Identify which cell holds the provided text, then report its [x, y] central coordinate. 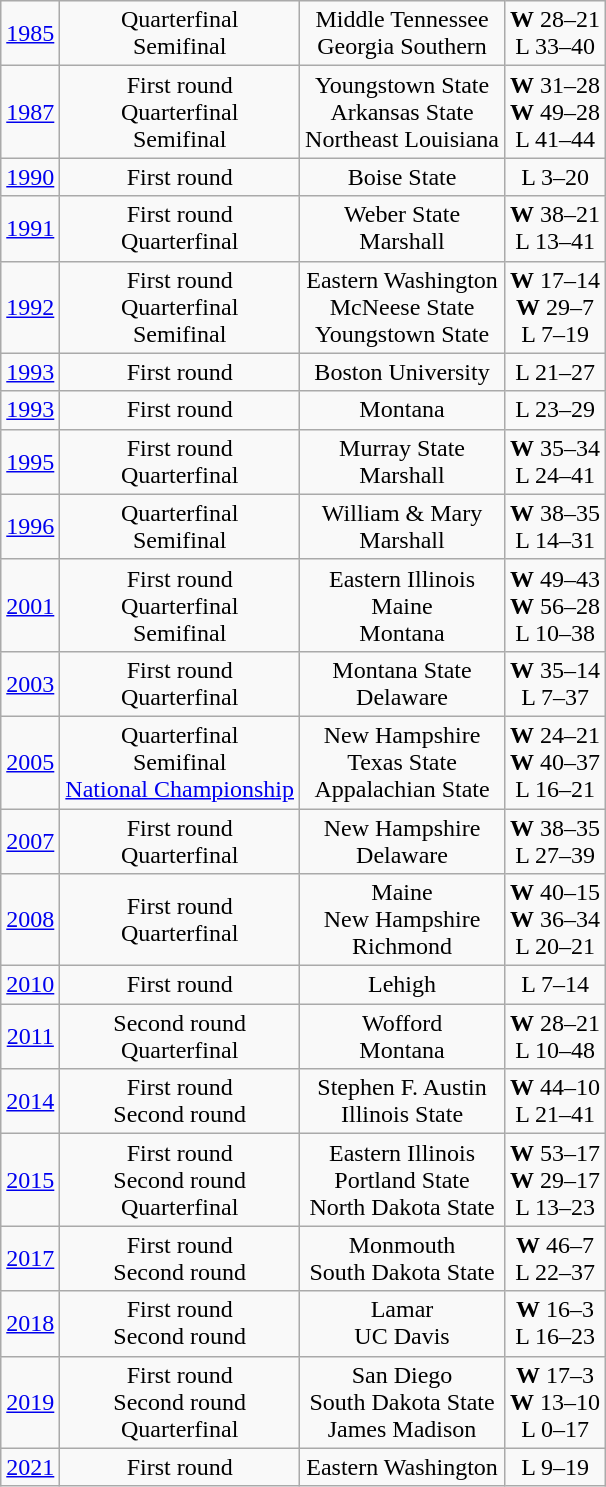
L 9–19 [556, 1467]
2001 [30, 605]
Eastern IllinoisMaineMontana [402, 605]
W 17–14W 29–7L 7–19 [556, 307]
2015 [30, 1180]
1990 [30, 177]
1992 [30, 307]
1987 [30, 112]
Lehigh [402, 985]
2011 [30, 1036]
W 35–34L 24–41 [556, 462]
2017 [30, 1258]
W 28–21L 33–40 [556, 34]
Murray StateMarshall [402, 462]
W 35–14L 7–37 [556, 684]
Second roundQuarterfinal [180, 1036]
W 16–3L 16–23 [556, 1324]
2014 [30, 1102]
2019 [30, 1402]
2018 [30, 1324]
Montana [402, 410]
W 53–17W 29–17L 13–23 [556, 1180]
1996 [30, 526]
L 21–27 [556, 372]
W 28–21L 10–48 [556, 1036]
W 49–43W 56–28L 10–38 [556, 605]
2007 [30, 840]
2021 [30, 1467]
2010 [30, 985]
Eastern IllinoisPortland StateNorth Dakota State [402, 1180]
New HampshireDelaware [402, 840]
1991 [30, 228]
W 44–10L 21–41 [556, 1102]
2005 [30, 762]
Eastern Washington [402, 1467]
2008 [30, 920]
W 24–21W 40–37L 16–21 [556, 762]
QuarterfinalSemifinalNational Championship [180, 762]
Middle TennesseeGeorgia Southern [402, 34]
L 7–14 [556, 985]
Boise State [402, 177]
W 38–21L 13–41 [556, 228]
Weber StateMarshall [402, 228]
William & MaryMarshall [402, 526]
W 17–3W 13–10L 0–17 [556, 1402]
W 46–7L 22–37 [556, 1258]
Eastern Washington McNeese StateYoungstown State [402, 307]
LamarUC Davis [402, 1324]
W 38–35L 14–31 [556, 526]
San DiegoSouth Dakota StateJames Madison [402, 1402]
L 23–29 [556, 410]
L 3–20 [556, 177]
Montana StateDelaware [402, 684]
W 38–35L 27–39 [556, 840]
W 31–28W 49–28L 41–44 [556, 112]
2003 [30, 684]
MaineNew HampshireRichmond [402, 920]
Youngstown State Arkansas StateNortheast Louisiana [402, 112]
MonmouthSouth Dakota State [402, 1258]
WoffordMontana [402, 1036]
1995 [30, 462]
Boston University [402, 372]
New Hampshire Texas StateAppalachian State [402, 762]
1985 [30, 34]
W 40–15W 36–34L 20–21 [556, 920]
Stephen F. AustinIllinois State [402, 1102]
